Return the (x, y) coordinate for the center point of the cell that contains the specified text.  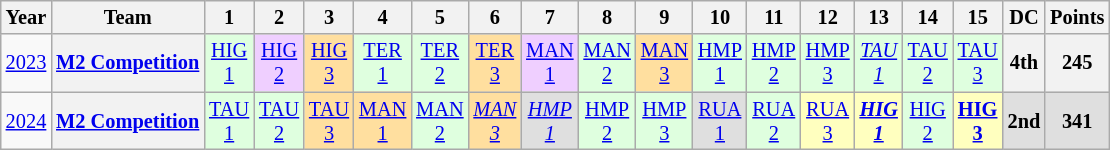
RUA3 (828, 121)
15 (978, 17)
RUA2 (774, 121)
Team (128, 17)
Points (1077, 17)
8 (606, 17)
2024 (26, 121)
245 (1077, 63)
Year (26, 17)
6 (494, 17)
9 (664, 17)
2nd (1024, 121)
5 (440, 17)
341 (1077, 121)
13 (879, 17)
RUA1 (720, 121)
10 (720, 17)
14 (928, 17)
1 (229, 17)
DC (1024, 17)
2 (279, 17)
4 (382, 17)
7 (550, 17)
TER1 (382, 63)
11 (774, 17)
2023 (26, 63)
TER2 (440, 63)
TER3 (494, 63)
12 (828, 17)
4th (1024, 63)
3 (329, 17)
